Locate the cell with the specified text and output its (x, y) center coordinate. 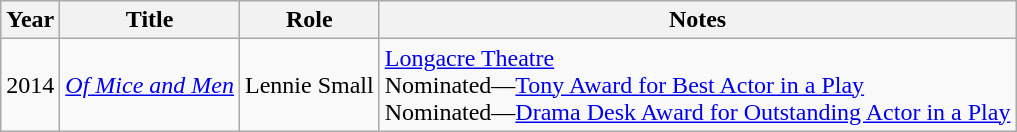
Notes (698, 20)
Longacre TheatreNominated—Tony Award for Best Actor in a PlayNominated—Drama Desk Award for Outstanding Actor in a Play (698, 85)
Of Mice and Men (150, 85)
Title (150, 20)
Role (309, 20)
Year (30, 20)
Lennie Small (309, 85)
2014 (30, 85)
